Determine the (X, Y) coordinate at the center of the cell enclosing the given text.  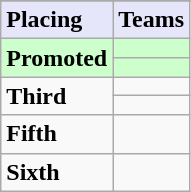
Placing (57, 20)
Teams (152, 20)
Fifth (57, 134)
Promoted (57, 58)
Third (57, 96)
Sixth (57, 172)
